Pinpoint the cell where the given text exists, returning its (X, Y) midpoint coordinate. 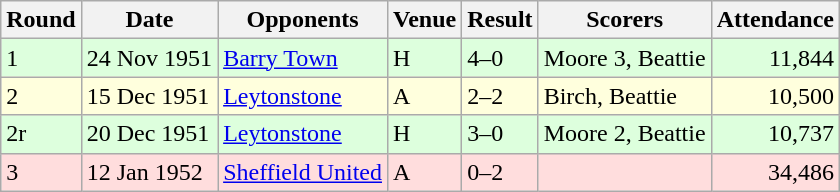
Barry Town (303, 58)
1 (41, 58)
3 (41, 172)
Birch, Beattie (624, 96)
Opponents (303, 20)
Result (500, 20)
4–0 (500, 58)
Sheffield United (303, 172)
10,500 (775, 96)
0–2 (500, 172)
Round (41, 20)
Date (149, 20)
2r (41, 134)
Moore 2, Beattie (624, 134)
2–2 (500, 96)
11,844 (775, 58)
10,737 (775, 134)
Moore 3, Beattie (624, 58)
3–0 (500, 134)
12 Jan 1952 (149, 172)
24 Nov 1951 (149, 58)
34,486 (775, 172)
2 (41, 96)
Venue (425, 20)
Attendance (775, 20)
20 Dec 1951 (149, 134)
Scorers (624, 20)
15 Dec 1951 (149, 96)
